Search for the cell housing the specified text and yield its [x, y] center coordinate. 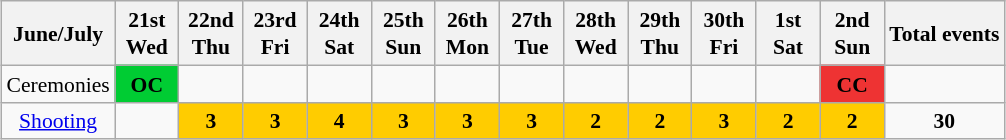
24thSat [339, 33]
25thSun [403, 33]
26thMon [467, 33]
CC [852, 84]
Total events [944, 33]
30 [944, 120]
27thTue [531, 33]
2ndSun [852, 33]
30thFri [724, 33]
21stWed [147, 33]
OC [147, 84]
Ceremonies [58, 84]
23rdFri [275, 33]
22ndThu [211, 33]
Shooting [58, 120]
1stSat [788, 33]
June/July [58, 33]
4 [339, 120]
28thWed [596, 33]
29thThu [660, 33]
